Identify which cell holds the provided text, then report its [x, y] central coordinate. 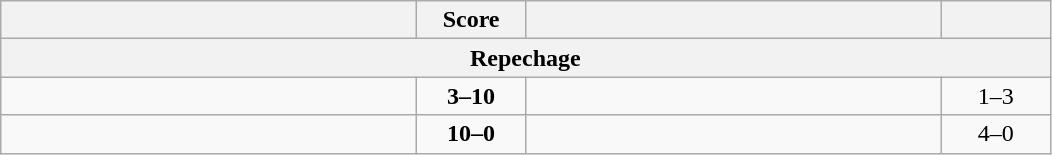
1–3 [996, 96]
10–0 [472, 134]
4–0 [996, 134]
3–10 [472, 96]
Score [472, 20]
Repechage [526, 58]
